Return (x, y) of the center of cell containing provided text 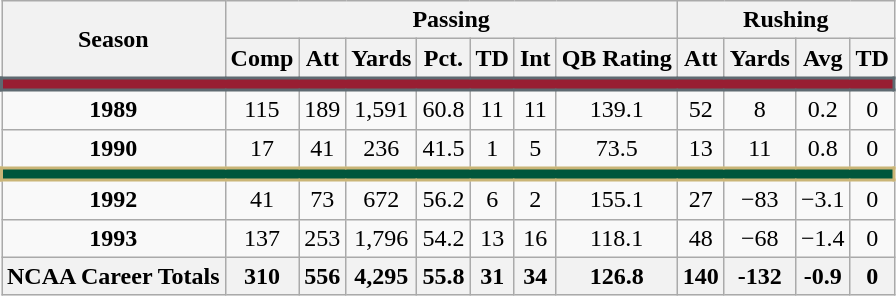
1989 (114, 110)
189 (322, 110)
310 (262, 276)
1990 (114, 148)
5 (535, 148)
0.2 (822, 110)
253 (322, 238)
Pct. (444, 58)
−3.1 (822, 200)
Passing (451, 20)
1,591 (382, 110)
1992 (114, 200)
140 (700, 276)
672 (382, 200)
137 (262, 238)
−68 (760, 238)
31 (492, 276)
4,295 (382, 276)
2 (535, 200)
41.5 (444, 148)
−83 (760, 200)
17 (262, 148)
NCAA Career Totals (114, 276)
126.8 (616, 276)
QB Rating (616, 58)
6 (492, 200)
Rushing (786, 20)
73 (322, 200)
56.2 (444, 200)
Avg (822, 58)
34 (535, 276)
1,796 (382, 238)
236 (382, 148)
-0.9 (822, 276)
52 (700, 110)
55.8 (444, 276)
Comp (262, 58)
155.1 (616, 200)
48 (700, 238)
60.8 (444, 110)
−1.4 (822, 238)
139.1 (616, 110)
118.1 (616, 238)
73.5 (616, 148)
-132 (760, 276)
1 (492, 148)
8 (760, 110)
1993 (114, 238)
556 (322, 276)
27 (700, 200)
115 (262, 110)
Season (114, 40)
Int (535, 58)
54.2 (444, 238)
0.8 (822, 148)
16 (535, 238)
